Scan for the cell matching the given text and deliver its [X, Y] coordinate at center. 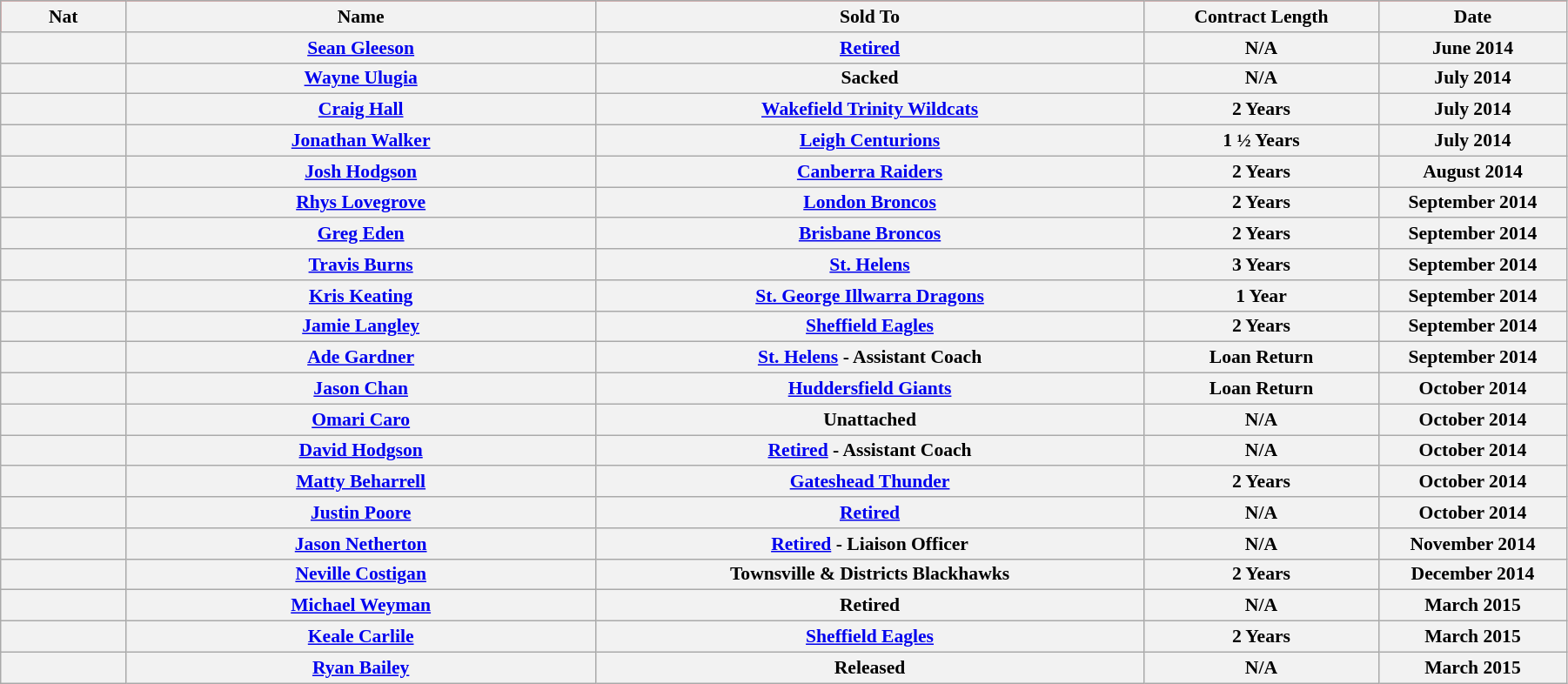
Jason Netherton [361, 544]
August 2014 [1472, 171]
Jonathan Walker [361, 141]
December 2014 [1472, 574]
Jason Chan [361, 389]
Sean Gleeson [361, 48]
Kris Keating [361, 296]
1 ½ Years [1261, 141]
Justin Poore [361, 513]
Brisbane Broncos [870, 234]
Keale Carlile [361, 637]
St. Helens - Assistant Coach [870, 358]
Ade Gardner [361, 358]
Retired - Liaison Officer [870, 544]
Released [870, 667]
June 2014 [1472, 48]
Nat [64, 17]
St. Helens [870, 265]
Contract Length [1261, 17]
Josh Hodgson [361, 171]
Canberra Raiders [870, 171]
Date [1472, 17]
Michael Weyman [361, 606]
Gateshead Thunder [870, 482]
Ryan Bailey [361, 667]
Matty Beharrell [361, 482]
London Broncos [870, 203]
Craig Hall [361, 110]
Townsville & Districts Blackhawks [870, 574]
St. George Illwarra Dragons [870, 296]
Rhys Lovegrove [361, 203]
Sold To [870, 17]
Unattached [870, 419]
1 Year [1261, 296]
Jamie Langley [361, 326]
Wakefield Trinity Wildcats [870, 110]
Retired - Assistant Coach [870, 451]
Huddersfield Giants [870, 389]
Sacked [870, 78]
Travis Burns [361, 265]
Wayne Ulugia [361, 78]
David Hodgson [361, 451]
3 Years [1261, 265]
November 2014 [1472, 544]
Greg Eden [361, 234]
Leigh Centurions [870, 141]
Omari Caro [361, 419]
Neville Costigan [361, 574]
Name [361, 17]
